Capture the cell that displays the provided text and extract its [X, Y] central coordinate. 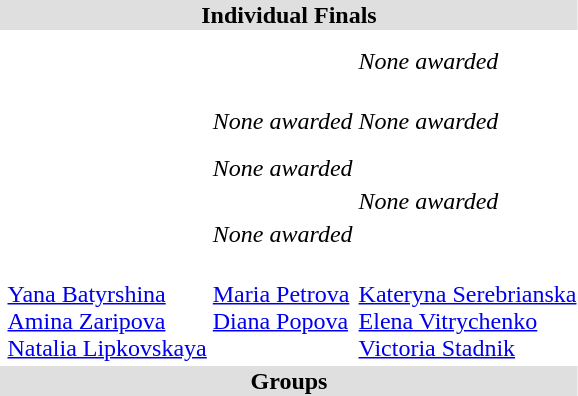
Yana BatyrshinaAmina ZaripovaNatalia Lipkovskaya [107, 308]
Maria PetrovaDiana Popova [282, 308]
Groups [289, 381]
Kateryna SerebrianskaElena VitrychenkoVictoria Stadnik [468, 308]
Individual Finals [289, 15]
